Scan for the cell matching the given text and deliver its (x, y) coordinate at center. 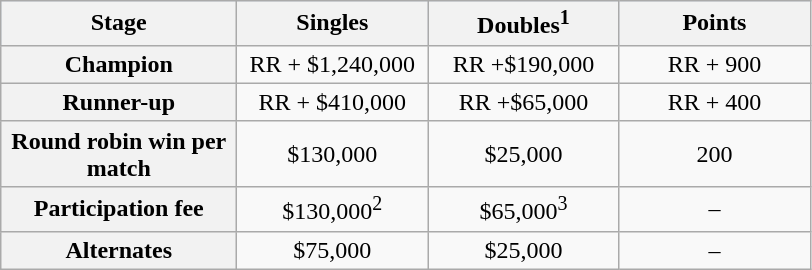
Stage (119, 24)
$130,0002 (332, 208)
Participation fee (119, 208)
RR + 900 (714, 64)
RR +$65,000 (524, 102)
RR + $1,240,000 (332, 64)
Round robin win per match (119, 154)
RR + $410,000 (332, 102)
$130,000 (332, 154)
$75,000 (332, 250)
RR + 400 (714, 102)
RR +$190,000 (524, 64)
$65,0003 (524, 208)
Champion (119, 64)
200 (714, 154)
Doubles1 (524, 24)
Points (714, 24)
Alternates (119, 250)
Singles (332, 24)
Runner-up (119, 102)
